Return (x, y) of the center of cell containing provided text 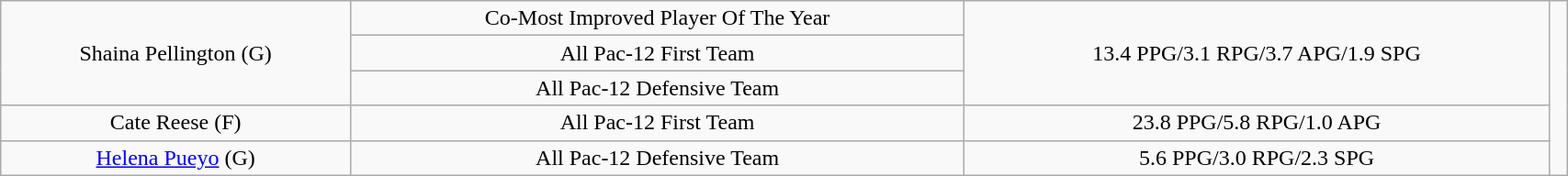
Co-Most Improved Player Of The Year (658, 18)
23.8 PPG/5.8 RPG/1.0 APG (1257, 123)
5.6 PPG/3.0 RPG/2.3 SPG (1257, 158)
Shaina Pellington (G) (176, 53)
Helena Pueyo (G) (176, 158)
13.4 PPG/3.1 RPG/3.7 APG/1.9 SPG (1257, 53)
Cate Reese (F) (176, 123)
